Identify which cell holds the provided text, then report its (x, y) central coordinate. 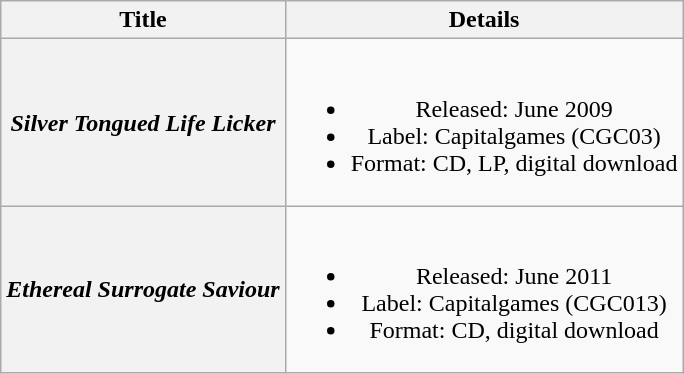
Title (143, 20)
Released: June 2009Label: Capitalgames (CGC03)Format: CD, LP, digital download (484, 122)
Details (484, 20)
Released: June 2011Label: Capitalgames (CGC013)Format: CD, digital download (484, 290)
Ethereal Surrogate Saviour (143, 290)
Silver Tongued Life Licker (143, 122)
